For the text-containing cell, return its midpoint in [X, Y] coordinate format. 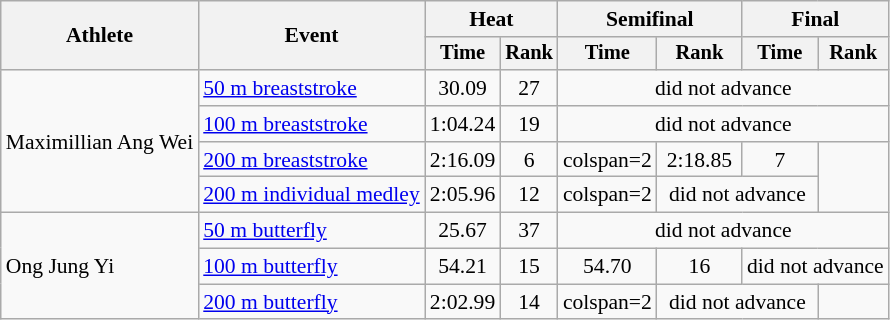
16 [700, 267]
100 m breaststroke [312, 124]
25.67 [462, 231]
54.70 [608, 267]
6 [529, 160]
200 m butterfly [312, 302]
1:04.24 [462, 124]
2:05.96 [462, 195]
50 m butterfly [312, 231]
100 m butterfly [312, 267]
200 m individual medley [312, 195]
Final [816, 19]
Semifinal [650, 19]
37 [529, 231]
15 [529, 267]
54.21 [462, 267]
2:18.85 [700, 160]
2:16.09 [462, 160]
30.09 [462, 88]
2:02.99 [462, 302]
Athlete [100, 36]
50 m breaststroke [312, 88]
12 [529, 195]
200 m breaststroke [312, 160]
7 [780, 160]
Ong Jung Yi [100, 266]
Heat [492, 19]
27 [529, 88]
Maximillian Ang Wei [100, 141]
19 [529, 124]
Event [312, 36]
14 [529, 302]
